Return the (X, Y) coordinate for the center point of the cell that contains the specified text.  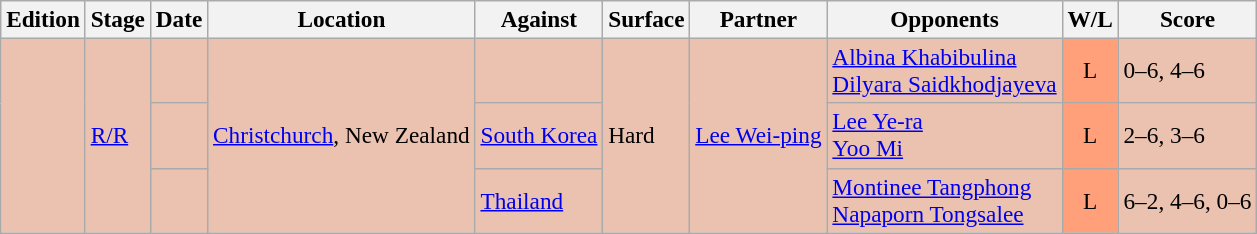
Date (178, 19)
Stage (118, 19)
Location (342, 19)
R/R (118, 135)
Lee Ye-ra Yoo Mi (944, 136)
Lee Wei-ping (758, 135)
6–2, 4–6, 0–6 (1188, 200)
Christchurch, New Zealand (342, 135)
Score (1188, 19)
Hard (646, 135)
Edition (44, 19)
W/L (1090, 19)
Montinee Tangphong Napaporn Tongsalee (944, 200)
Surface (646, 19)
Thailand (539, 200)
Albina Khabibulina Dilyara Saidkhodjayeva (944, 70)
2–6, 3–6 (1188, 136)
0–6, 4–6 (1188, 70)
Opponents (944, 19)
Partner (758, 19)
South Korea (539, 136)
Against (539, 19)
